Identify which cell holds the provided text, then report its [X, Y] central coordinate. 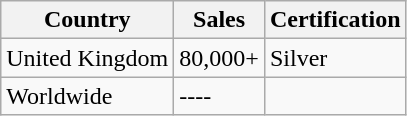
Silver [335, 58]
---- [220, 96]
Certification [335, 20]
Sales [220, 20]
United Kingdom [88, 58]
80,000+ [220, 58]
Country [88, 20]
Worldwide [88, 96]
